Scan for the cell matching the given text and deliver its (x, y) coordinate at center. 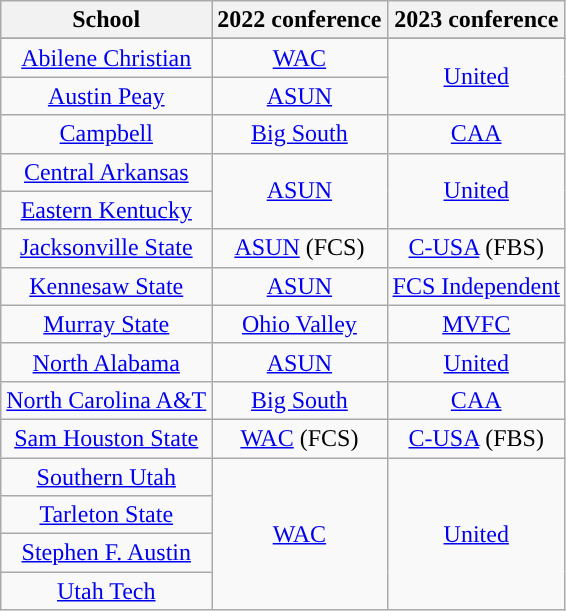
Southern Utah (106, 477)
Stephen F. Austin (106, 553)
ASUN (FCS) (300, 248)
Central Arkansas (106, 172)
MVFC (476, 324)
School (106, 20)
Murray State (106, 324)
North Carolina A&T (106, 400)
Jacksonville State (106, 248)
Sam Houston State (106, 438)
Ohio Valley (300, 324)
Eastern Kentucky (106, 210)
Austin Peay (106, 96)
FCS Independent (476, 286)
North Alabama (106, 362)
WAC (FCS) (300, 438)
Campbell (106, 134)
Utah Tech (106, 591)
Abilene Christian (106, 58)
Kennesaw State (106, 286)
2022 conference (300, 20)
Tarleton State (106, 515)
2023 conference (476, 20)
